Provide the (X, Y) coordinate of the cell's center where the given text is located.  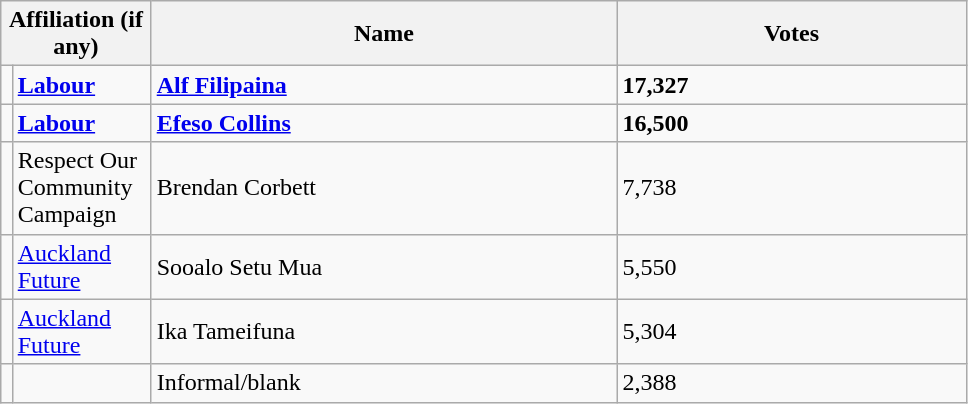
Brendan Corbett (384, 188)
Respect Our Community Campaign (82, 188)
Sooalo Setu Mua (384, 266)
17,327 (792, 85)
Affiliation (if any) (76, 34)
Name (384, 34)
16,500 (792, 123)
Efeso Collins (384, 123)
Ika Tameifuna (384, 332)
5,304 (792, 332)
Informal/blank (384, 383)
Votes (792, 34)
Alf Filipaina (384, 85)
5,550 (792, 266)
2,388 (792, 383)
7,738 (792, 188)
